From the cell containing the given text, extract its center point as (x, y) coordinate. 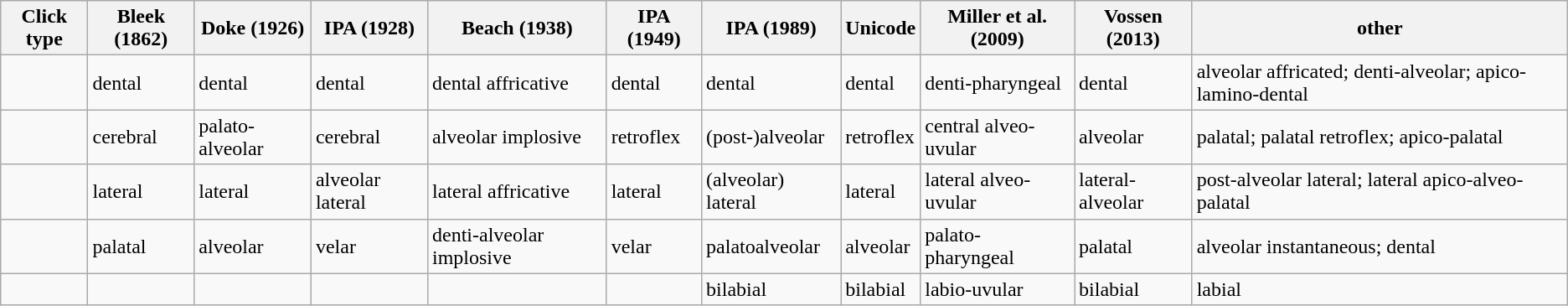
denti-pharyngeal (998, 82)
other (1380, 29)
central alveo-uvular (998, 137)
alveolar implosive (517, 137)
Unicode (881, 29)
labial (1380, 289)
alveolar lateral (369, 191)
Miller et al. (2009) (998, 29)
lateral affricative (517, 191)
lateral-alveolar (1134, 191)
Click type (44, 29)
dental affricative (517, 82)
post-alveolar lateral; lateral apico-alveo-palatal (1380, 191)
palatal; palatal retroflex; apico-palatal (1380, 137)
Beach (1938) (517, 29)
palato-pharyngeal (998, 246)
lateral alveo-uvular (998, 191)
palatoalveolar (771, 246)
(post-)alveolar (771, 137)
palato-alveolar (253, 137)
alveolar affricated; denti-alveolar; apico-lamino-dental (1380, 82)
IPA (1989) (771, 29)
denti-alveolar implosive (517, 246)
(alveolar) lateral (771, 191)
IPA (1928) (369, 29)
Vossen (2013) (1134, 29)
alveolar instantaneous; dental (1380, 246)
labio-uvular (998, 289)
IPA (1949) (653, 29)
Bleek (1862) (141, 29)
Doke (1926) (253, 29)
